Pinpoint the cell where the given text exists, returning its [x, y] midpoint coordinate. 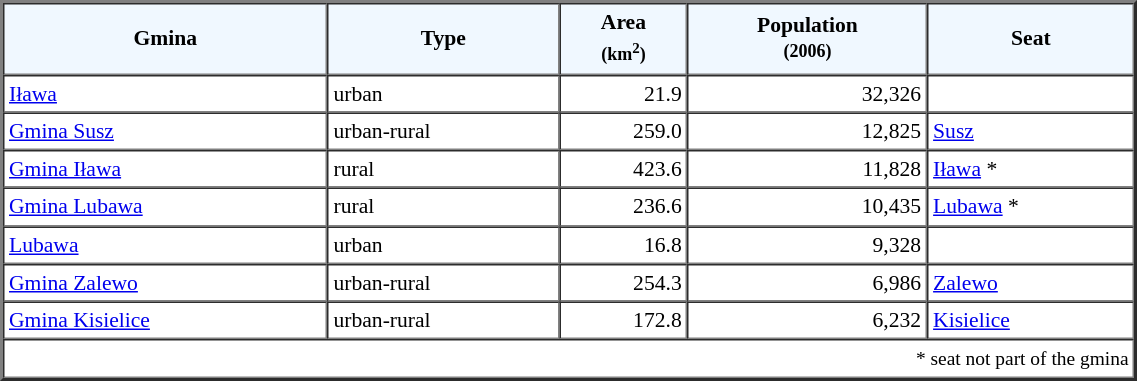
12,825 [808, 131]
423.6 [624, 169]
Susz [1030, 131]
254.3 [624, 283]
Population(2006) [808, 38]
Iława [166, 93]
172.8 [624, 321]
Gmina Kisielice [166, 321]
9,328 [808, 245]
Gmina Zalewo [166, 283]
Gmina Iława [166, 169]
Iława * [1030, 169]
259.0 [624, 131]
Gmina Susz [166, 131]
21.9 [624, 93]
6,986 [808, 283]
* seat not part of the gmina [569, 359]
Area(km2) [624, 38]
Kisielice [1030, 321]
Type [444, 38]
11,828 [808, 169]
Lubawa * [1030, 207]
Gmina Lubawa [166, 207]
236.6 [624, 207]
10,435 [808, 207]
6,232 [808, 321]
Zalewo [1030, 283]
Seat [1030, 38]
32,326 [808, 93]
Lubawa [166, 245]
16.8 [624, 245]
Gmina [166, 38]
